Determine the [X, Y] coordinate at the center of the cell enclosing the given text.  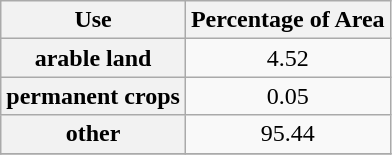
4.52 [288, 58]
arable land [94, 58]
Use [94, 20]
95.44 [288, 134]
permanent crops [94, 96]
0.05 [288, 96]
other [94, 134]
Percentage of Area [288, 20]
